Scan for the cell matching the given text and deliver its (x, y) coordinate at center. 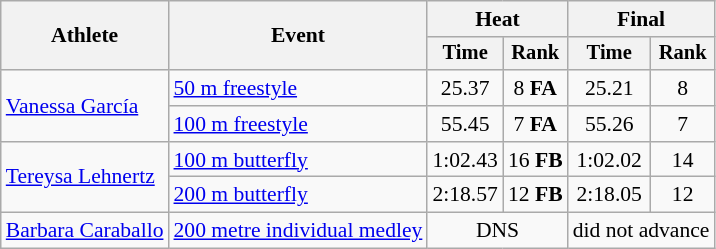
50 m freestyle (298, 88)
25.21 (610, 88)
Final (642, 19)
Tereysa Lehnertz (85, 178)
14 (683, 160)
16 FB (536, 160)
Barbara Caraballo (85, 231)
100 m butterfly (298, 160)
Vanessa García (85, 106)
Heat (497, 19)
200 metre individual medley (298, 231)
Athlete (85, 36)
55.45 (464, 124)
12 FB (536, 195)
100 m freestyle (298, 124)
55.26 (610, 124)
2:18.57 (464, 195)
12 (683, 195)
8 (683, 88)
did not advance (642, 231)
1:02.02 (610, 160)
200 m butterfly (298, 195)
7 FA (536, 124)
1:02.43 (464, 160)
DNS (497, 231)
7 (683, 124)
Event (298, 36)
8 FA (536, 88)
25.37 (464, 88)
2:18.05 (610, 195)
